Find where the given text appears and provide that cell's center as (x, y) coordinate. 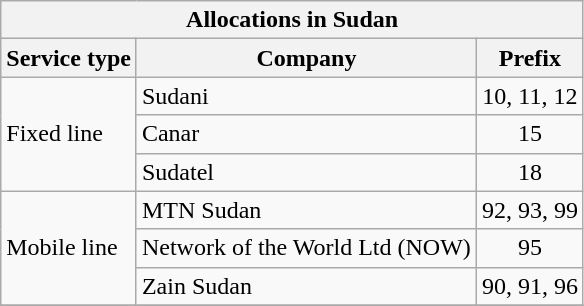
10, 11, 12 (530, 96)
92, 93, 99 (530, 210)
MTN Sudan (306, 210)
Service type (69, 58)
Company (306, 58)
Allocations in Sudan (292, 20)
Mobile line (69, 248)
Zain Sudan (306, 286)
Sudani (306, 96)
18 (530, 172)
15 (530, 134)
Canar (306, 134)
Fixed line (69, 134)
95 (530, 248)
Sudatel (306, 172)
Network of the World Ltd (NOW) (306, 248)
Prefix (530, 58)
90, 91, 96 (530, 286)
